Return the [X, Y] coordinate for the center point of the cell that contains the specified text.  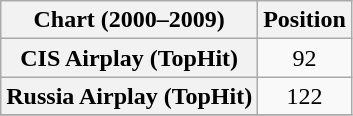
Russia Airplay (TopHit) [130, 96]
122 [305, 96]
92 [305, 58]
CIS Airplay (TopHit) [130, 58]
Chart (2000–2009) [130, 20]
Position [305, 20]
